Pinpoint the cell where the given text exists, returning its (X, Y) midpoint coordinate. 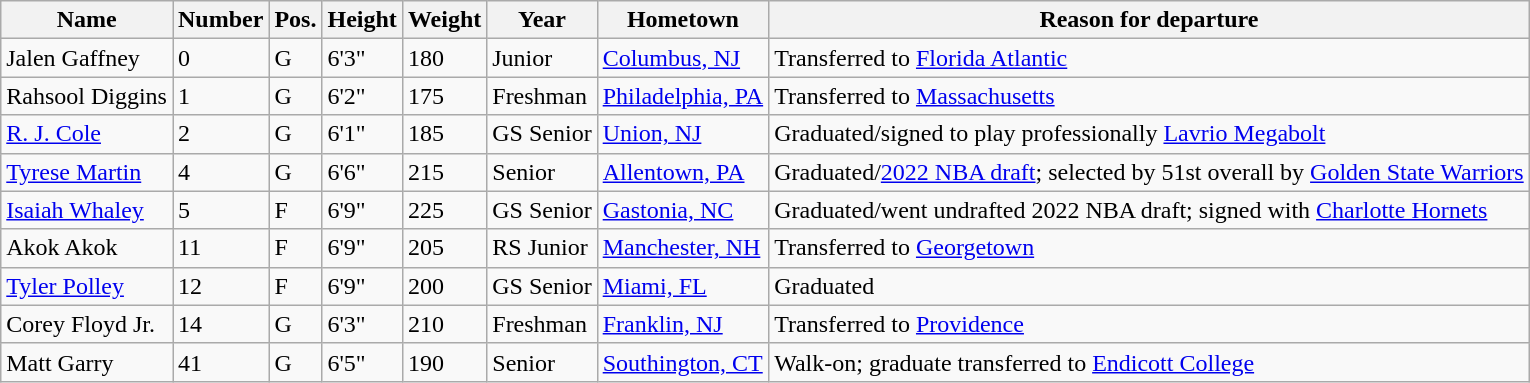
Union, NJ (683, 134)
190 (444, 362)
Walk-on; graduate transferred to Endicott College (1150, 362)
Corey Floyd Jr. (87, 324)
Allentown, PA (683, 172)
41 (220, 362)
Franklin, NJ (683, 324)
11 (220, 248)
Hometown (683, 20)
225 (444, 210)
5 (220, 210)
Manchester, NH (683, 248)
Year (542, 20)
1 (220, 96)
RS Junior (542, 248)
0 (220, 58)
185 (444, 134)
4 (220, 172)
200 (444, 286)
Transferred to Florida Atlantic (1150, 58)
6'6" (362, 172)
Matt Garry (87, 362)
Akok Akok (87, 248)
Jalen Gaffney (87, 58)
Transferred to Providence (1150, 324)
Graduated/signed to play professionally Lavrio Megabolt (1150, 134)
175 (444, 96)
Weight (444, 20)
6'2" (362, 96)
180 (444, 58)
Columbus, NJ (683, 58)
Name (87, 20)
Miami, FL (683, 286)
12 (220, 286)
R. J. Cole (87, 134)
2 (220, 134)
Reason for departure (1150, 20)
Transferred to Georgetown (1150, 248)
Graduated/went undrafted 2022 NBA draft; signed with Charlotte Hornets (1150, 210)
Isaiah Whaley (87, 210)
205 (444, 248)
Height (362, 20)
Graduated (1150, 286)
Junior (542, 58)
Southington, CT (683, 362)
Rahsool Diggins (87, 96)
Pos. (296, 20)
215 (444, 172)
Philadelphia, PA (683, 96)
6'1" (362, 134)
Graduated/2022 NBA draft; selected by 51st overall by Golden State Warriors (1150, 172)
Gastonia, NC (683, 210)
Tyrese Martin (87, 172)
14 (220, 324)
6'5" (362, 362)
Number (220, 20)
Tyler Polley (87, 286)
Transferred to Massachusetts (1150, 96)
210 (444, 324)
